Return (x, y) of the center of cell containing provided text 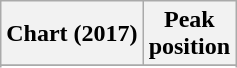
Chart (2017) (72, 34)
Peak position (189, 34)
